Provide the [x, y] coordinate of the cell's center where the given text is located.  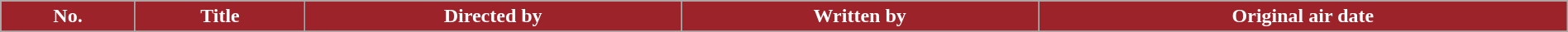
Original air date [1303, 16]
Written by [860, 16]
Directed by [493, 16]
No. [68, 16]
Title [220, 16]
